Detect which cell encompasses the target text, then output its [x, y] center coordinate. 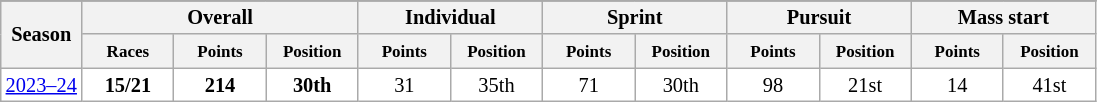
31 [404, 85]
2023–24 [42, 85]
214 [220, 85]
98 [773, 85]
15/21 [128, 85]
41st [1049, 85]
21st [865, 85]
Mass start [1003, 17]
Individual [450, 17]
14 [957, 85]
Sprint [635, 17]
Pursuit [819, 17]
71 [589, 85]
Overall [220, 17]
Races [128, 51]
35th [496, 85]
Season [42, 34]
